Detect which cell encompasses the target text, then output its (x, y) center coordinate. 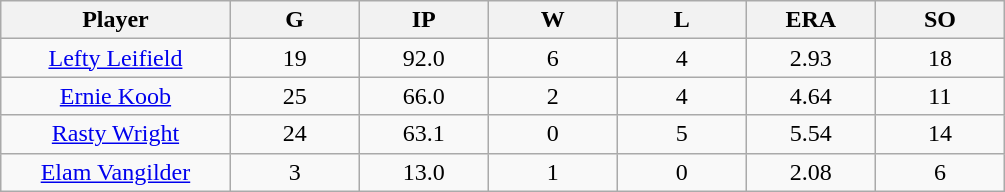
14 (940, 134)
W (552, 20)
5.54 (810, 134)
Rasty Wright (116, 134)
Elam Vangilder (116, 172)
13.0 (424, 172)
11 (940, 96)
2.93 (810, 58)
2.08 (810, 172)
92.0 (424, 58)
ERA (810, 20)
4.64 (810, 96)
1 (552, 172)
Lefty Leifield (116, 58)
SO (940, 20)
25 (294, 96)
3 (294, 172)
G (294, 20)
IP (424, 20)
24 (294, 134)
63.1 (424, 134)
19 (294, 58)
18 (940, 58)
5 (682, 134)
66.0 (424, 96)
L (682, 20)
Ernie Koob (116, 96)
Player (116, 20)
2 (552, 96)
